Locate the cell with the specified text and output its (x, y) center coordinate. 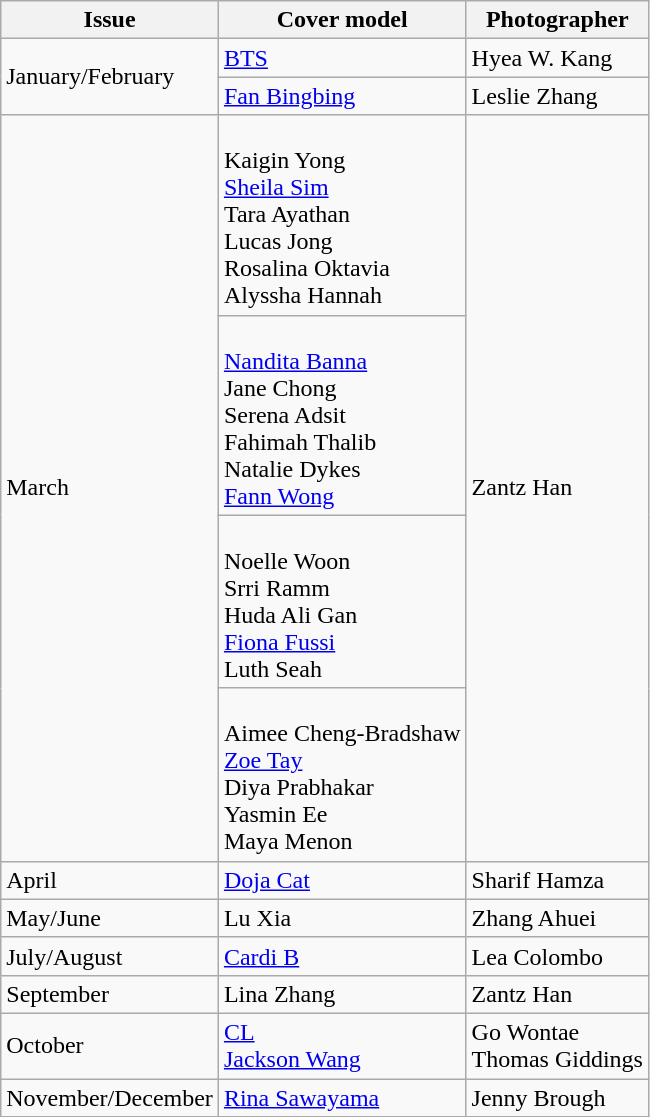
July/August (110, 956)
Doja Cat (342, 880)
Hyea W. Kang (557, 58)
May/June (110, 918)
Lina Zhang (342, 994)
Kaigin Yong Sheila Sim Tara Ayathan Lucas Jong Rosalina Oktavia Alyssha Hannah (342, 215)
September (110, 994)
April (110, 880)
January/February (110, 77)
Jenny Brough (557, 1097)
Cardi B (342, 956)
Go Wontae Thomas Giddings (557, 1046)
Photographer (557, 20)
Issue (110, 20)
November/December (110, 1097)
Cover model (342, 20)
Noelle Woon Srri Ramm Huda Ali Gan Fiona Fussi Luth Seah (342, 602)
CL Jackson Wang (342, 1046)
Lu Xia (342, 918)
March (110, 488)
BTS (342, 58)
Fan Bingbing (342, 96)
Aimee Cheng-Bradshaw Zoe Tay Diya Prabhakar Yasmin Ee Maya Menon (342, 774)
Zhang Ahuei (557, 918)
Sharif Hamza (557, 880)
October (110, 1046)
Rina Sawayama (342, 1097)
Nandita Banna Jane Chong Serena Adsit Fahimah Thalib Natalie Dykes Fann Wong (342, 415)
Lea Colombo (557, 956)
Leslie Zhang (557, 96)
